Search for the cell housing the specified text and yield its (X, Y) center coordinate. 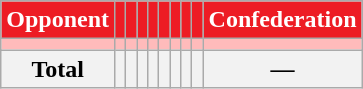
Confederation (282, 20)
Total (58, 69)
— (282, 69)
Opponent (58, 20)
